From the cell containing the given text, extract its center point as (x, y) coordinate. 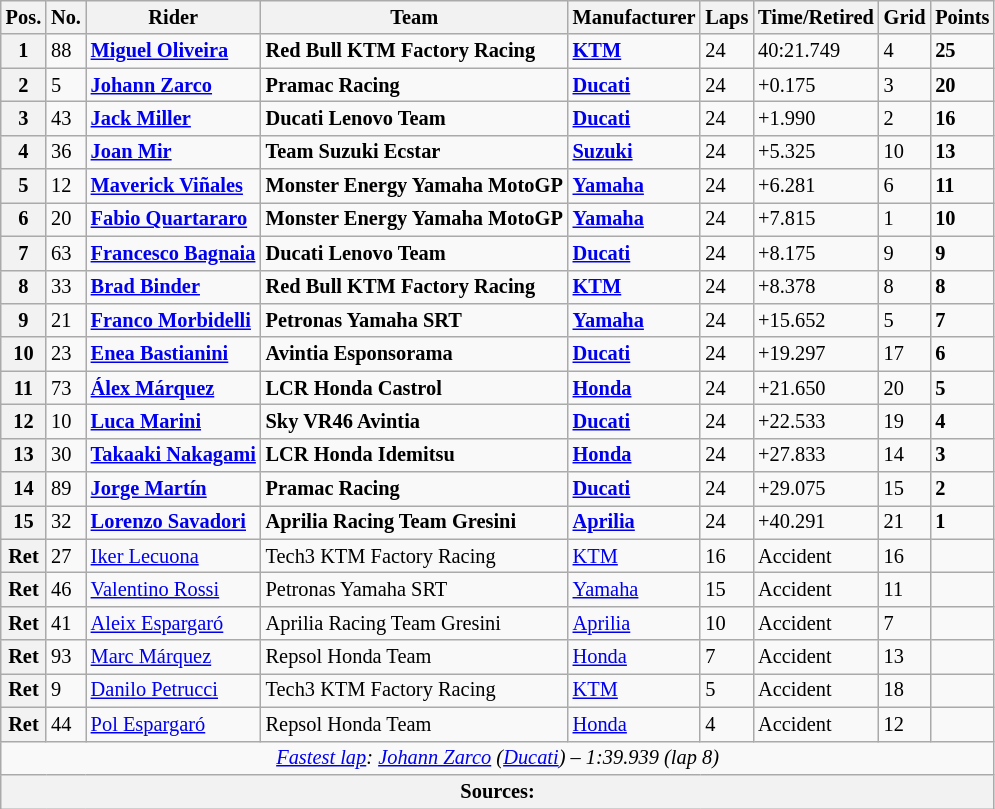
Iker Lecuona (174, 556)
+7.815 (816, 219)
17 (905, 354)
Enea Bastianini (174, 354)
Maverick Viñales (174, 186)
+27.833 (816, 455)
Brad Binder (174, 287)
Time/Retired (816, 17)
+40.291 (816, 522)
89 (66, 489)
Laps (726, 17)
+19.297 (816, 354)
Valentino Rossi (174, 589)
Miguel Oliveira (174, 51)
73 (66, 388)
Avintia Esponsorama (414, 354)
LCR Honda Castrol (414, 388)
Luca Marini (174, 421)
Fabio Quartararo (174, 219)
18 (905, 690)
Joan Mir (174, 152)
32 (66, 522)
+8.378 (816, 287)
+8.175 (816, 253)
33 (66, 287)
41 (66, 623)
+21.650 (816, 388)
27 (66, 556)
+6.281 (816, 186)
Rider (174, 17)
Suzuki (634, 152)
19 (905, 421)
Pol Espargaró (174, 724)
Team (414, 17)
Danilo Petrucci (174, 690)
+0.175 (816, 85)
30 (66, 455)
63 (66, 253)
No. (66, 17)
36 (66, 152)
93 (66, 657)
Franco Morbidelli (174, 320)
LCR Honda Idemitsu (414, 455)
Aleix Espargaró (174, 623)
Sky VR46 Avintia (414, 421)
Team Suzuki Ecstar (414, 152)
Jack Miller (174, 118)
Marc Márquez (174, 657)
Fastest lap: Johann Zarco (Ducati) – 1:39.939 (lap 8) (498, 758)
Sources: (498, 791)
43 (66, 118)
Points (962, 17)
25 (962, 51)
Takaaki Nakagami (174, 455)
40:21.749 (816, 51)
88 (66, 51)
Álex Márquez (174, 388)
Johann Zarco (174, 85)
Lorenzo Savadori (174, 522)
+29.075 (816, 489)
Pos. (24, 17)
+1.990 (816, 118)
Jorge Martín (174, 489)
Grid (905, 17)
44 (66, 724)
Manufacturer (634, 17)
Francesco Bagnaia (174, 253)
46 (66, 589)
+5.325 (816, 152)
23 (66, 354)
+22.533 (816, 421)
+15.652 (816, 320)
